Extract the (X, Y) coordinate from the center of the cell holding the provided text.  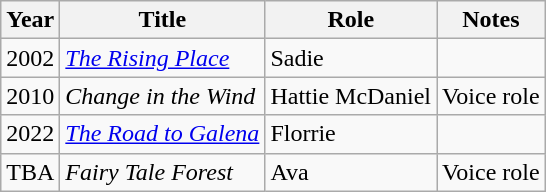
2010 (30, 96)
Florrie (351, 134)
TBA (30, 172)
Ava (351, 172)
The Road to Galena (162, 134)
Role (351, 20)
Year (30, 20)
Notes (492, 20)
Sadie (351, 58)
Change in the Wind (162, 96)
Hattie McDaniel (351, 96)
2022 (30, 134)
Title (162, 20)
Fairy Tale Forest (162, 172)
2002 (30, 58)
The Rising Place (162, 58)
